Detect which cell encompasses the target text, then output its (x, y) center coordinate. 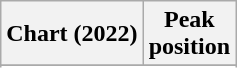
Chart (2022) (72, 34)
Peakposition (189, 34)
